Search for the cell housing the specified text and yield its (X, Y) center coordinate. 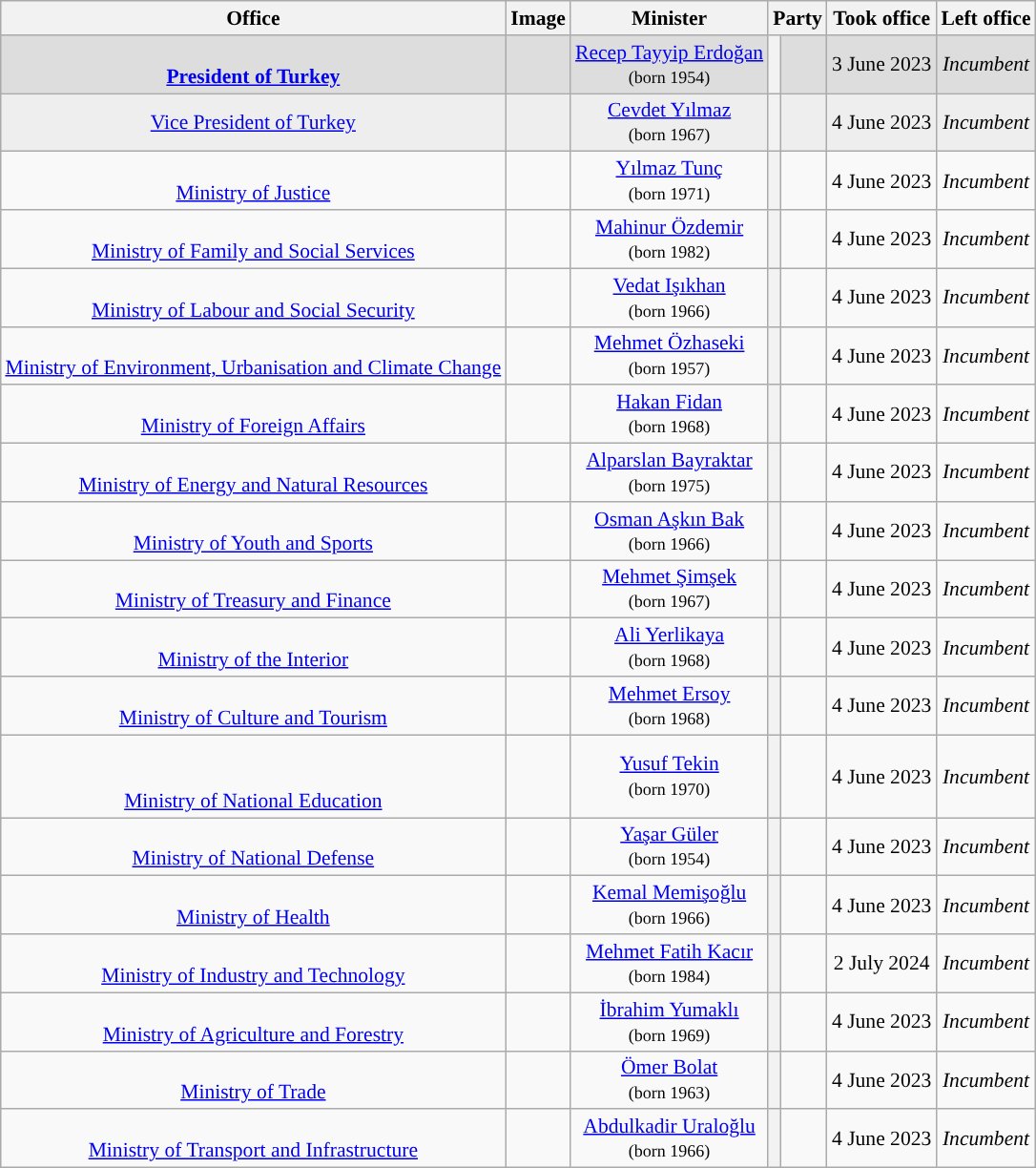
Vice President of Turkey (253, 122)
Osman Aşkın Bak(born 1966) (670, 531)
Ömer Bolat(born 1963) (670, 1080)
Mehmet Şimşek(born 1967) (670, 590)
Vedat Işıkhan(born 1966) (670, 298)
Yaşar Güler(born 1954) (670, 847)
Ministry of Industry and Technology (253, 964)
Ministry of Trade (253, 1080)
Office (253, 18)
Ministry of Youth and Sports (253, 531)
Ministry of Environment, Urbanisation and Climate Change (253, 355)
Mahinur Özdemir(born 1982) (670, 239)
Cevdet Yılmaz(born 1967) (670, 122)
Mehmet Fatih Kacır(born 1984) (670, 964)
Ministry of Treasury and Finance (253, 590)
Ministry of Family and Social Services (253, 239)
Mehmet Özhaseki(born 1957) (670, 355)
Party (798, 18)
President of Turkey (253, 65)
Yılmaz Tunç(born 1971) (670, 181)
Ministry of Justice (253, 181)
Ministry of Energy and Natural Resources (253, 473)
İbrahim Yumaklı(born 1969) (670, 1021)
Ministry of Foreign Affairs (253, 414)
Kemal Memişoğlu(born 1966) (670, 905)
Hakan Fidan(born 1968) (670, 414)
Ministry of the Interior (253, 647)
Image (538, 18)
2 July 2024 (881, 964)
Alparslan Bayraktar(born 1975) (670, 473)
Ali Yerlikaya(born 1968) (670, 647)
Recep Tayyip Erdoğan(born 1954) (670, 65)
Left office (985, 18)
Ministry of Transport and Infrastructure (253, 1139)
Ministry of Health (253, 905)
Yusuf Tekin(born 1970) (670, 777)
Mehmet Ersoy(born 1968) (670, 706)
Ministry of Agriculture and Forestry (253, 1021)
Ministry of Labour and Social Security (253, 298)
3 June 2023 (881, 65)
Took office (881, 18)
Abdulkadir Uraloğlu(born 1966) (670, 1139)
Ministry of National Defense (253, 847)
Ministry of Culture and Tourism (253, 706)
Minister (670, 18)
Ministry of National Education (253, 777)
